Provide the (x, y) coordinate of the cell's center where the given text is located.  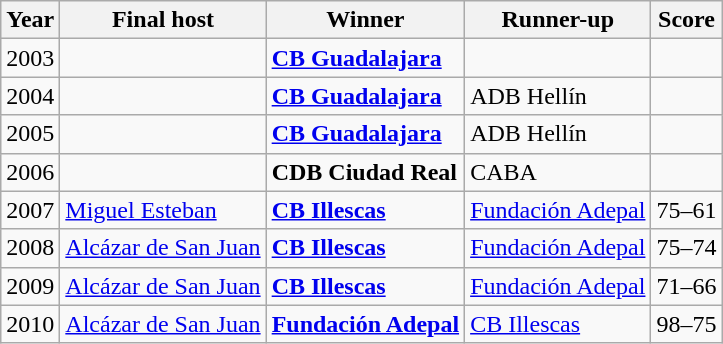
Runner-up (558, 20)
Final host (163, 20)
75–74 (686, 248)
CDB Ciudad Real (365, 172)
98–75 (686, 324)
Year (30, 20)
CABA (558, 172)
2004 (30, 96)
2010 (30, 324)
71–66 (686, 286)
2005 (30, 134)
Miguel Esteban (163, 210)
75–61 (686, 210)
2007 (30, 210)
2008 (30, 248)
Winner (365, 20)
Score (686, 20)
2003 (30, 58)
2006 (30, 172)
2009 (30, 286)
